Identify which cell holds the provided text, then report its (x, y) central coordinate. 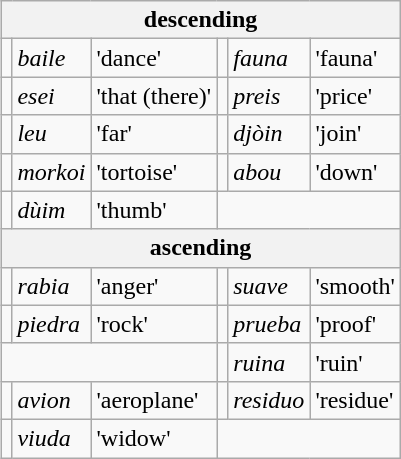
piedra (52, 324)
suave (269, 286)
leu (52, 134)
'down' (355, 172)
'ruin' (355, 362)
'that (there)' (154, 96)
viuda (52, 438)
'anger' (154, 286)
ascending (200, 248)
residuo (269, 400)
preis (269, 96)
djòin (269, 134)
esei (52, 96)
morkoi (52, 172)
avion (52, 400)
'far' (154, 134)
descending (200, 20)
'price' (355, 96)
dùim (52, 210)
'widow' (154, 438)
'proof' (355, 324)
ruina (269, 362)
abou (269, 172)
rabia (52, 286)
'rock' (154, 324)
'smooth' (355, 286)
'thumb' (154, 210)
'fauna' (355, 58)
'tortoise' (154, 172)
fauna (269, 58)
'join' (355, 134)
baile (52, 58)
prueba (269, 324)
'residue' (355, 400)
'aeroplane' (154, 400)
'dance' (154, 58)
